Extract the (X, Y) coordinate from the center of the cell holding the provided text.  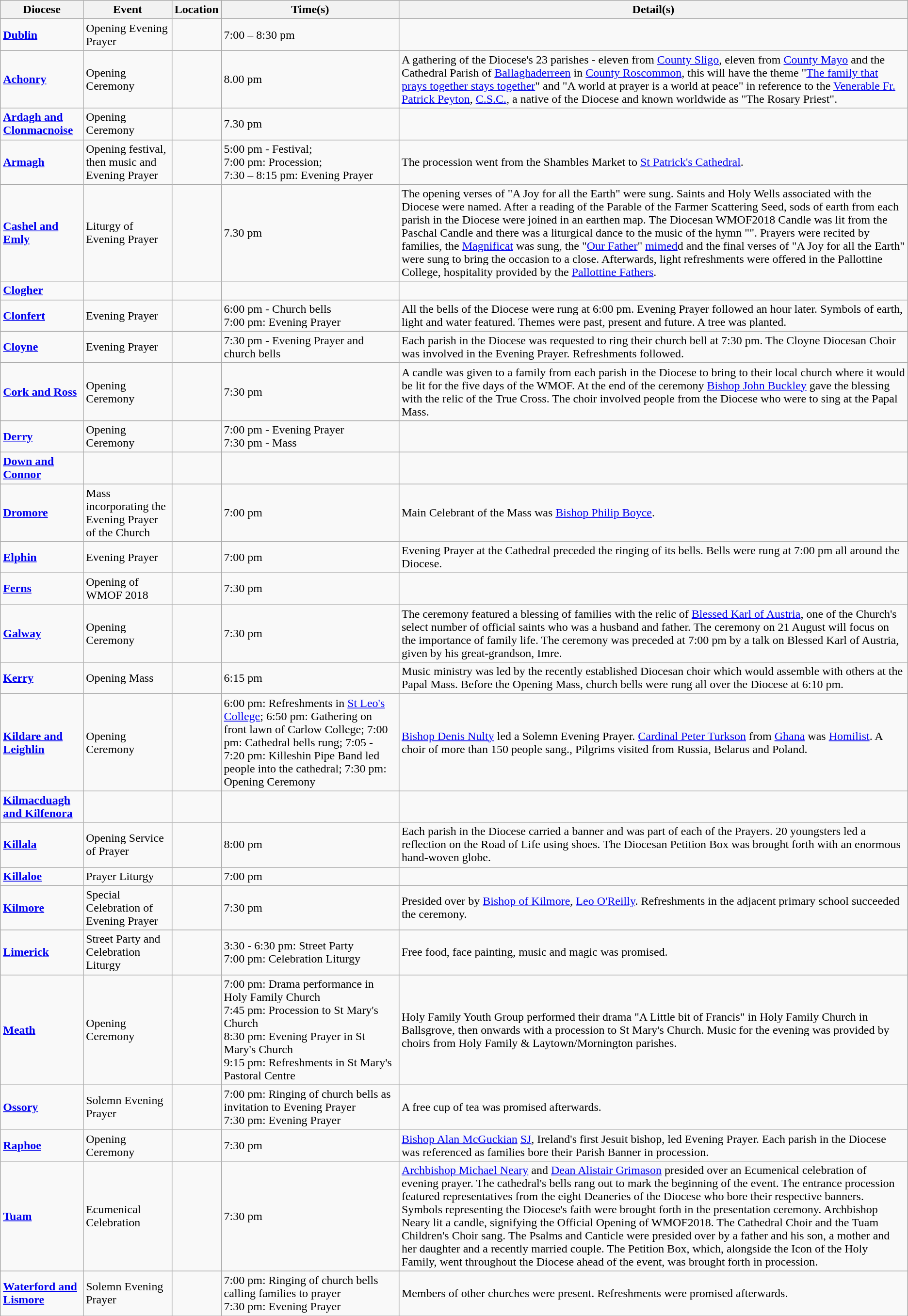
7:00 – 8:30 pm (310, 35)
Kilmore (42, 908)
Street Party and Celebration Liturgy (128, 952)
Galway (42, 633)
Clonfert (42, 315)
Elphin (42, 558)
Diocese (42, 10)
Ecumenical Celebration (128, 1216)
Waterford and Lismore (42, 1293)
8.00 pm (310, 80)
Ardagh and Clonmacnoise (42, 124)
Main Celebrant of the Mass was Bishop Philip Boyce. (653, 513)
Detail(s) (653, 10)
Achonry (42, 80)
Opening festival, then music and Evening Prayer (128, 162)
Ferns (42, 589)
Derry (42, 436)
Limerick (42, 952)
Kilmacduagh and Kilfenora (42, 807)
7:00 pm - Evening Prayer7:30 pm - Mass (310, 436)
Clogher (42, 290)
Opening Mass (128, 678)
Kerry (42, 678)
Evening Prayer at the Cathedral preceded the ringing of its bells. Bells were rung at 7:00 pm all around the Diocese. (653, 558)
Ossory (42, 1107)
7:00 pm: Ringing of church bells as invitation to Evening Prayer 7:30 pm: Evening Prayer (310, 1107)
The procession went from the Shambles Market to St Patrick's Cathedral. (653, 162)
Liturgy of Evening Prayer (128, 233)
Opening Evening Prayer (128, 35)
Down and Connor (42, 467)
Opening of WMOF 2018 (128, 589)
5:00 pm - Festival;7:00 pm: Procession;7:30 – 8:15 pm: Evening Prayer (310, 162)
7:30 pm - Evening Prayer and church bells (310, 347)
3:30 - 6:30 pm: Street Party7:00 pm: Celebration Liturgy (310, 952)
Killala (42, 845)
Special Celebration of Evening Prayer (128, 908)
Raphoe (42, 1145)
6:00 pm - Church bells7:00 pm: Evening Prayer (310, 315)
Meath (42, 1030)
Tuam (42, 1216)
Cork and Ross (42, 392)
Killaloe (42, 876)
Location (196, 10)
Time(s) (310, 10)
Event (128, 10)
Mass incorporating the Evening Prayer of the Church (128, 513)
Kildare and Leighlin (42, 742)
Presided over by Bishop of Kilmore, Leo O'Reilly. Refreshments in the adjacent primary school succeeded the ceremony. (653, 908)
7:00 pm: Ringing of church bells calling families to prayer7:30 pm: Evening Prayer (310, 1293)
8:00 pm (310, 845)
Dublin (42, 35)
Opening Service of Prayer (128, 845)
Free food, face painting, music and magic was promised. (653, 952)
Dromore (42, 513)
Cashel and Emly (42, 233)
Armagh (42, 162)
Cloyne (42, 347)
A free cup of tea was promised afterwards. (653, 1107)
Prayer Liturgy (128, 876)
6:15 pm (310, 678)
Members of other churches were present. Refreshments were promised afterwards. (653, 1293)
